Identify which cell holds the provided text, then report its [X, Y] central coordinate. 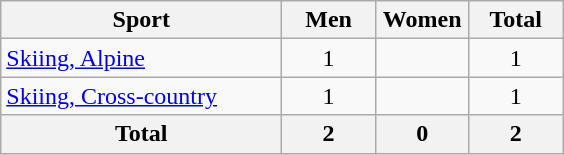
Men [329, 20]
Women [422, 20]
Skiing, Cross-country [142, 96]
Sport [142, 20]
0 [422, 134]
Skiing, Alpine [142, 58]
